For the text-containing cell, return its midpoint in [X, Y] coordinate format. 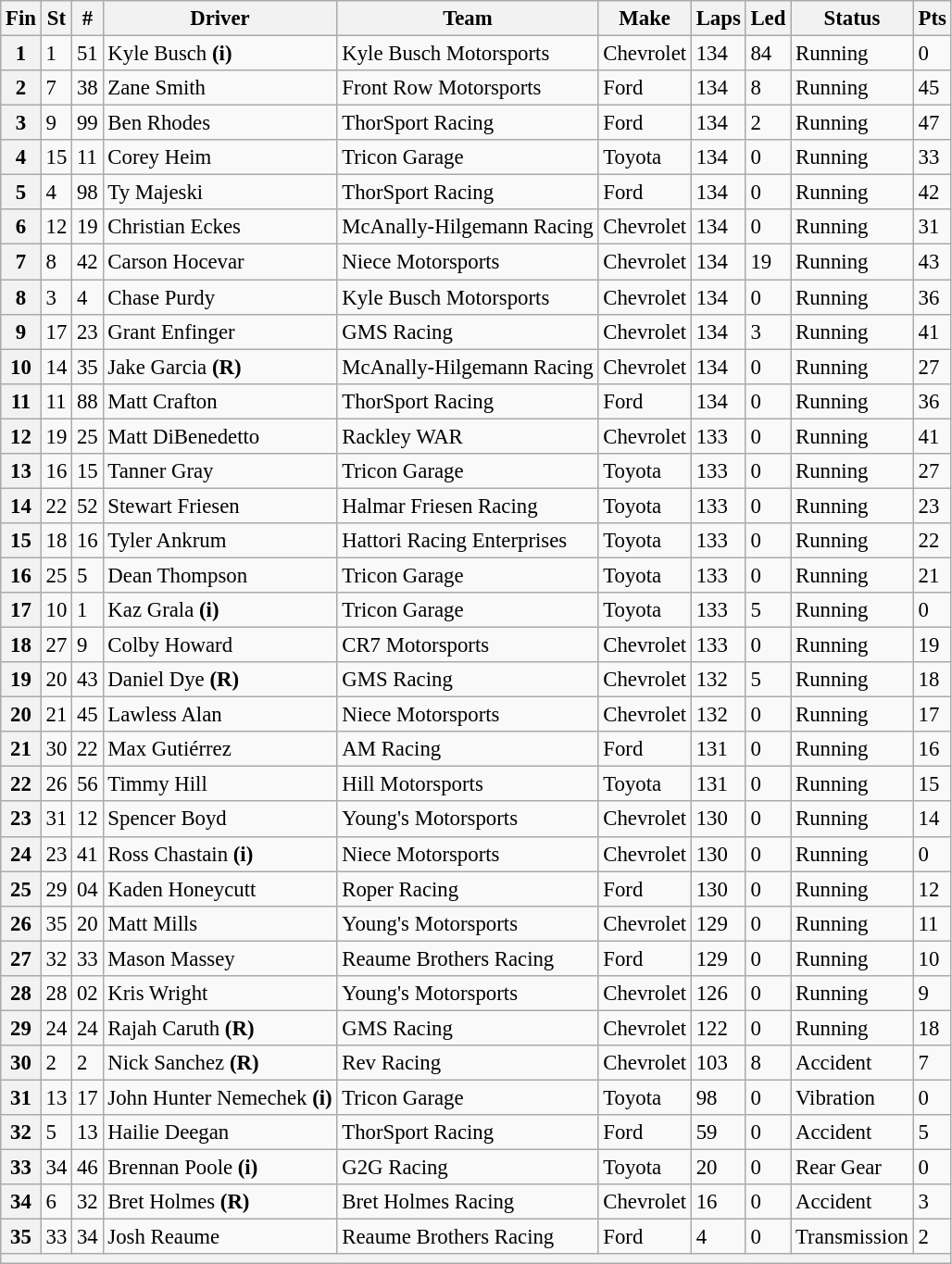
38 [87, 88]
Roper Racing [468, 889]
Tanner Gray [220, 471]
Stewart Friesen [220, 506]
Brennan Poole (i) [220, 1168]
Kyle Busch (i) [220, 54]
88 [87, 401]
Ben Rhodes [220, 123]
Vibration [852, 1097]
John Hunter Nemechek (i) [220, 1097]
Ty Majeski [220, 193]
Colby Howard [220, 645]
Pts [932, 19]
G2G Racing [468, 1168]
Driver [220, 19]
Spencer Boyd [220, 820]
Josh Reaume [220, 1237]
99 [87, 123]
Max Gutiérrez [220, 749]
CR7 Motorsports [468, 645]
02 [87, 994]
# [87, 19]
Mason Massey [220, 958]
Matt Crafton [220, 401]
Make [645, 19]
AM Racing [468, 749]
Kaden Honeycutt [220, 889]
Led [769, 19]
Lawless Alan [220, 715]
Chase Purdy [220, 297]
56 [87, 784]
Rev Racing [468, 1063]
Dean Thompson [220, 575]
Rackley WAR [468, 436]
Team [468, 19]
122 [719, 1028]
Hill Motorsports [468, 784]
Kris Wright [220, 994]
Bret Holmes (R) [220, 1202]
Corey Heim [220, 157]
Nick Sanchez (R) [220, 1063]
59 [719, 1133]
Christian Eckes [220, 227]
Jake Garcia (R) [220, 367]
Transmission [852, 1237]
Laps [719, 19]
52 [87, 506]
Carson Hocevar [220, 262]
103 [719, 1063]
47 [932, 123]
Kaz Grala (i) [220, 610]
Halmar Friesen Racing [468, 506]
Rajah Caruth (R) [220, 1028]
Status [852, 19]
Grant Enfinger [220, 332]
126 [719, 994]
Tyler Ankrum [220, 541]
Rear Gear [852, 1168]
Front Row Motorsports [468, 88]
St [56, 19]
04 [87, 889]
84 [769, 54]
Matt DiBenedetto [220, 436]
Ross Chastain (i) [220, 854]
46 [87, 1168]
Daniel Dye (R) [220, 680]
Zane Smith [220, 88]
Bret Holmes Racing [468, 1202]
51 [87, 54]
Timmy Hill [220, 784]
Hailie Deegan [220, 1133]
Fin [21, 19]
Matt Mills [220, 923]
Hattori Racing Enterprises [468, 541]
